Search for the cell housing the specified text and yield its [x, y] center coordinate. 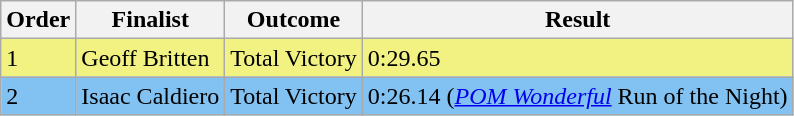
0:29.65 [578, 58]
Result [578, 20]
1 [38, 58]
Outcome [294, 20]
2 [38, 96]
Order [38, 20]
Isaac Caldiero [150, 96]
Geoff Britten [150, 58]
0:26.14 (POM Wonderful Run of the Night) [578, 96]
Finalist [150, 20]
